Pinpoint the cell where the given text exists, returning its (X, Y) midpoint coordinate. 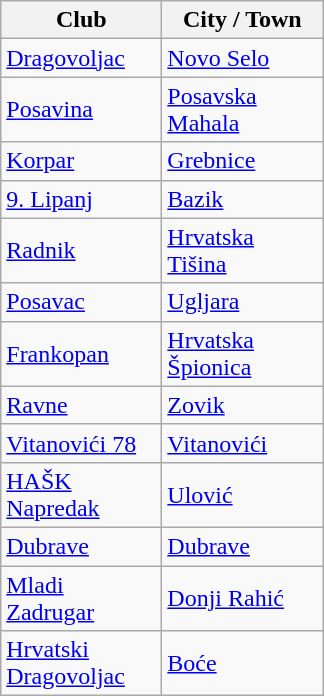
Radnik (82, 250)
Club (82, 20)
Vitanovići 78 (82, 443)
Zovik (242, 405)
Vitanovići (242, 443)
Donji Rahić (242, 598)
Hrvatska Špionica (242, 354)
Posavina (82, 110)
Ugljara (242, 302)
Posavac (82, 302)
Frankopan (82, 354)
HAŠK Napredak (82, 494)
Korpar (82, 161)
9. Lipanj (82, 199)
Hrvatska Tišina (242, 250)
Hrvatski Dragovoljac (82, 664)
Bazik (242, 199)
Ulović (242, 494)
Ravne (82, 405)
Novo Selo (242, 58)
Grebnice (242, 161)
City / Town (242, 20)
Mladi Zadrugar (82, 598)
Posavska Mahala (242, 110)
Dragovoljac (82, 58)
Boće (242, 664)
